Determine the (x, y) coordinate at the center of the cell enclosing the given text.  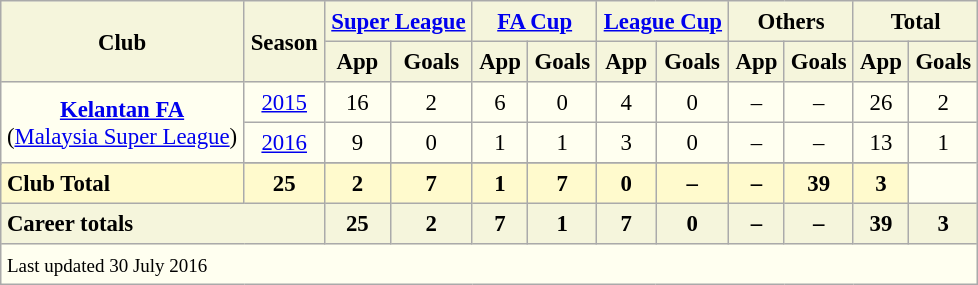
2016 (284, 142)
Club Total (122, 183)
16 (358, 102)
FA Cup (534, 21)
Total (916, 21)
Last updated 30 July 2016 (489, 264)
League Cup (663, 21)
Others (792, 21)
2015 (284, 102)
4 (626, 102)
Kelantan FA(Malaysia Super League) (122, 122)
Club (122, 42)
Season (284, 42)
9 (358, 142)
Career totals (162, 223)
13 (880, 142)
26 (880, 102)
6 (500, 102)
Super League (399, 21)
